Pinpoint the cell where the given text exists, returning its [X, Y] midpoint coordinate. 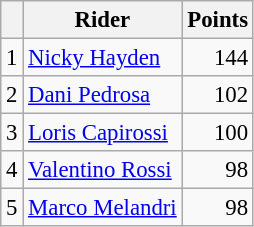
Nicky Hayden [102, 58]
2 [12, 95]
3 [12, 133]
100 [218, 133]
102 [218, 95]
5 [12, 208]
Dani Pedrosa [102, 95]
144 [218, 58]
1 [12, 58]
Valentino Rossi [102, 170]
4 [12, 170]
Marco Melandri [102, 208]
Loris Capirossi [102, 133]
Points [218, 20]
Rider [102, 20]
